Pinpoint the cell where the given text exists, returning its [X, Y] midpoint coordinate. 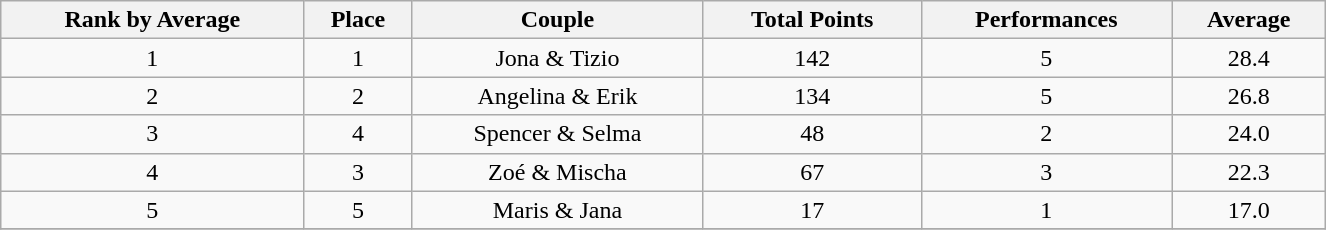
Jona & Tizio [557, 58]
Couple [557, 20]
Spencer & Selma [557, 134]
17.0 [1249, 210]
17 [812, 210]
Performances [1046, 20]
Rank by Average [152, 20]
Zoé & Mischa [557, 172]
67 [812, 172]
142 [812, 58]
Angelina & Erik [557, 96]
24.0 [1249, 134]
26.8 [1249, 96]
48 [812, 134]
Maris & Jana [557, 210]
22.3 [1249, 172]
134 [812, 96]
28.4 [1249, 58]
Total Points [812, 20]
Place [358, 20]
Average [1249, 20]
